From the cell containing the given text, extract its center point as (X, Y) coordinate. 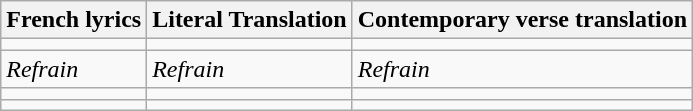
French lyrics (74, 20)
Literal Translation (250, 20)
Contemporary verse translation (522, 20)
